For the text-containing cell, return its midpoint in [X, Y] coordinate format. 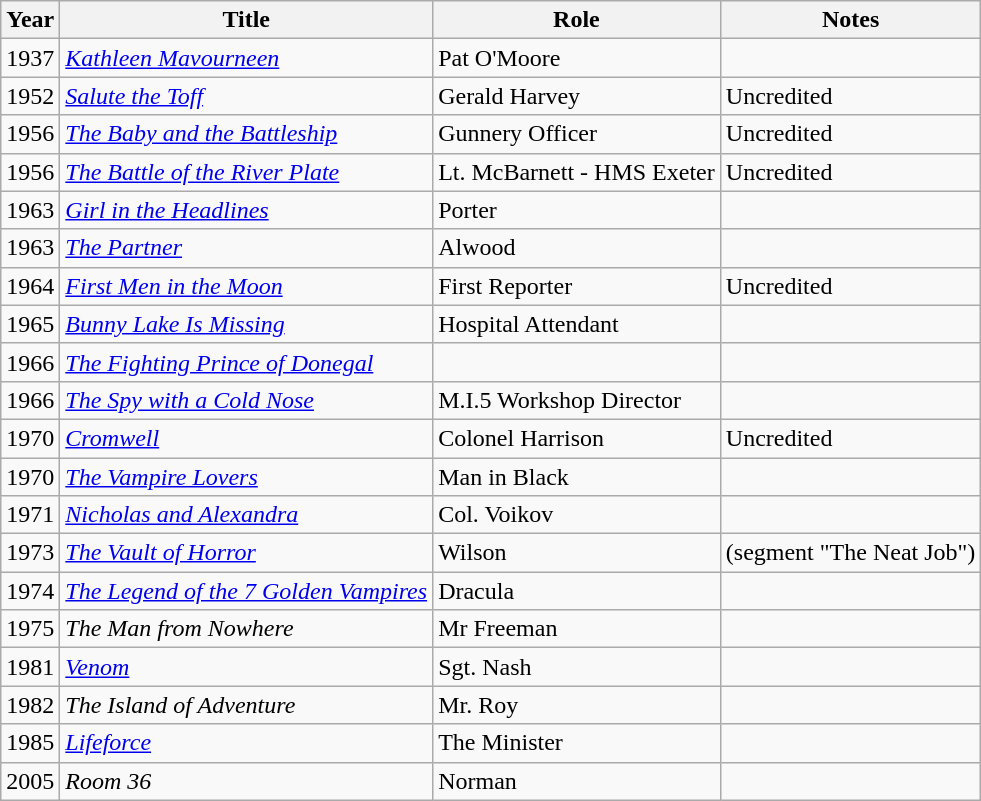
Pat O'Moore [577, 58]
Mr. Roy [577, 705]
The Baby and the Battleship [246, 134]
The Island of Adventure [246, 705]
Venom [246, 667]
Gerald Harvey [577, 96]
The Vault of Horror [246, 553]
Lifeforce [246, 743]
Year [30, 20]
M.I.5 Workshop Director [577, 400]
Hospital Attendant [577, 324]
2005 [30, 781]
Porter [577, 210]
Role [577, 20]
Col. Voikov [577, 515]
Man in Black [577, 477]
The Minister [577, 743]
1965 [30, 324]
1974 [30, 591]
1981 [30, 667]
1952 [30, 96]
First Men in the Moon [246, 286]
1973 [30, 553]
Girl in the Headlines [246, 210]
Kathleen Mavourneen [246, 58]
Nicholas and Alexandra [246, 515]
(segment "The Neat Job") [850, 553]
Title [246, 20]
The Fighting Prince of Donegal [246, 362]
Room 36 [246, 781]
Wilson [577, 553]
First Reporter [577, 286]
1971 [30, 515]
Colonel Harrison [577, 438]
1964 [30, 286]
Sgt. Nash [577, 667]
1975 [30, 629]
1982 [30, 705]
Lt. McBarnett - HMS Exeter [577, 172]
Salute the Toff [246, 96]
Dracula [577, 591]
1985 [30, 743]
1937 [30, 58]
Bunny Lake Is Missing [246, 324]
Gunnery Officer [577, 134]
The Man from Nowhere [246, 629]
Alwood [577, 248]
The Battle of the River Plate [246, 172]
The Partner [246, 248]
Cromwell [246, 438]
Norman [577, 781]
Mr Freeman [577, 629]
The Spy with a Cold Nose [246, 400]
The Vampire Lovers [246, 477]
Notes [850, 20]
The Legend of the 7 Golden Vampires [246, 591]
